Scan for the cell matching the given text and deliver its [x, y] coordinate at center. 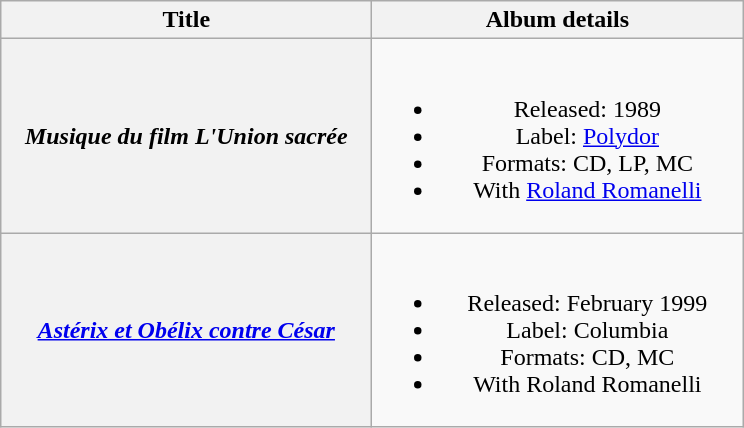
Musique du film L'Union sacrée [186, 136]
Title [186, 20]
Released: February 1999Label: ColumbiaFormats: CD, MCWith Roland Romanelli [558, 330]
Album details [558, 20]
Released: 1989Label: PolydorFormats: CD, LP, MCWith Roland Romanelli [558, 136]
Astérix et Obélix contre César [186, 330]
